Locate the cell with the specified text and output its [x, y] center coordinate. 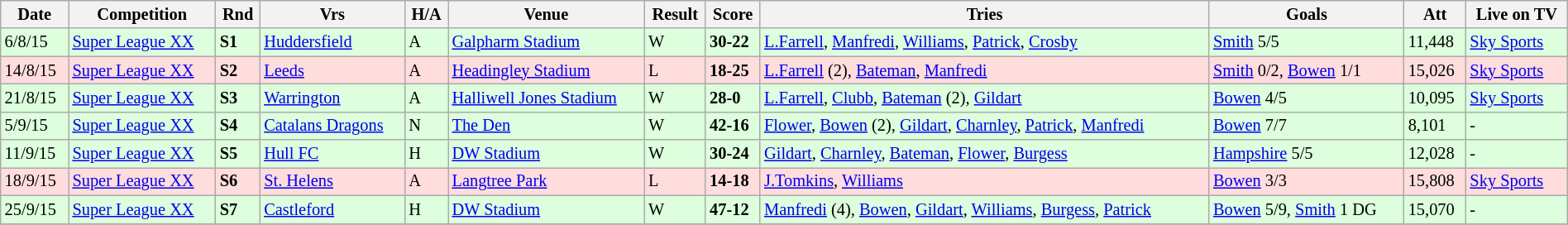
Vrs [332, 14]
Live on TV [1517, 14]
Bowen 7/7 [1307, 126]
Competition [142, 14]
Headingley Stadium [547, 70]
Flower, Bowen (2), Gildart, Charnley, Patrick, Manfredi [984, 126]
Manfredi (4), Bowen, Gildart, Williams, Burgess, Patrick [984, 209]
10,095 [1436, 98]
15,026 [1436, 70]
J.Tomkins, Williams [984, 181]
Hull FC [332, 154]
18-25 [733, 70]
L.Farrell, Manfredi, Williams, Patrick, Crosby [984, 42]
Bowen 5/9, Smith 1 DG [1307, 209]
14/8/15 [35, 70]
12,028 [1436, 154]
Goals [1307, 14]
Huddersfield [332, 42]
Castleford [332, 209]
H/A [426, 14]
Att [1436, 14]
Tries [984, 14]
Bowen 3/3 [1307, 181]
8,101 [1436, 126]
Result [675, 14]
30-24 [733, 154]
L.Farrell, Clubb, Bateman (2), Gildart [984, 98]
S1 [238, 42]
15,808 [1436, 181]
14-18 [733, 181]
S2 [238, 70]
S3 [238, 98]
N [426, 126]
Halliwell Jones Stadium [547, 98]
Smith 0/2, Bowen 1/1 [1307, 70]
Catalans Dragons [332, 126]
Galpharm Stadium [547, 42]
S6 [238, 181]
St. Helens [332, 181]
The Den [547, 126]
6/8/15 [35, 42]
L.Farrell (2), Bateman, Manfredi [984, 70]
S5 [238, 154]
42-16 [733, 126]
Leeds [332, 70]
30-22 [733, 42]
Warrington [332, 98]
11/9/15 [35, 154]
5/9/15 [35, 126]
21/8/15 [35, 98]
Rnd [238, 14]
Date [35, 14]
47-12 [733, 209]
S4 [238, 126]
Hampshire 5/5 [1307, 154]
Langtree Park [547, 181]
11,448 [1436, 42]
Smith 5/5 [1307, 42]
25/9/15 [35, 209]
Bowen 4/5 [1307, 98]
28-0 [733, 98]
15,070 [1436, 209]
Score [733, 14]
18/9/15 [35, 181]
S7 [238, 209]
Venue [547, 14]
Gildart, Charnley, Bateman, Flower, Burgess [984, 154]
